Capture the cell that displays the provided text and extract its [X, Y] central coordinate. 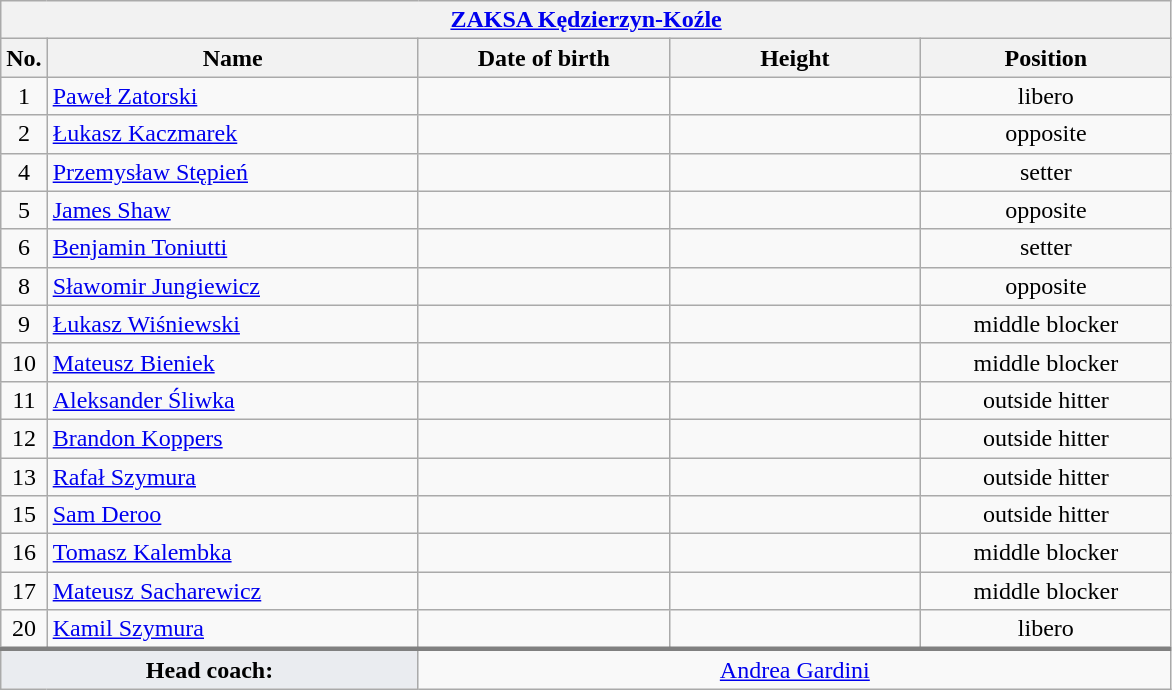
Kamil Szymura [232, 630]
16 [24, 553]
Position [1046, 58]
Benjamin Toniutti [232, 248]
Łukasz Kaczmarek [232, 134]
No. [24, 58]
Mateusz Bieniek [232, 362]
12 [24, 438]
Rafał Szymura [232, 477]
Mateusz Sacharewicz [232, 591]
Łukasz Wiśniewski [232, 324]
Paweł Zatorski [232, 96]
10 [24, 362]
ZAKSA Kędzierzyn-Koźle [586, 20]
Przemysław Stępień [232, 172]
Brandon Koppers [232, 438]
James Shaw [232, 210]
13 [24, 477]
5 [24, 210]
4 [24, 172]
Date of birth [544, 58]
11 [24, 400]
9 [24, 324]
Head coach: [210, 669]
17 [24, 591]
Name [232, 58]
Sławomir Jungiewicz [232, 286]
Sam Deroo [232, 515]
6 [24, 248]
20 [24, 630]
Andrea Gardini [794, 669]
Tomasz Kalembka [232, 553]
Height [794, 58]
Aleksander Śliwka [232, 400]
15 [24, 515]
8 [24, 286]
1 [24, 96]
2 [24, 134]
